Find where the given text appears and provide that cell's center as (x, y) coordinate. 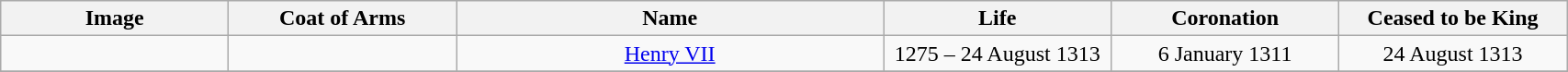
Coronation (1225, 18)
Image (115, 18)
6 January 1311 (1225, 54)
Coat of Arms (343, 18)
Name (671, 18)
Henry VII (671, 54)
1275 – 24 August 1313 (998, 54)
Life (998, 18)
24 August 1313 (1453, 54)
Ceased to be King (1453, 18)
